Output the (X, Y) coordinate of the center of the cell containing the given text.  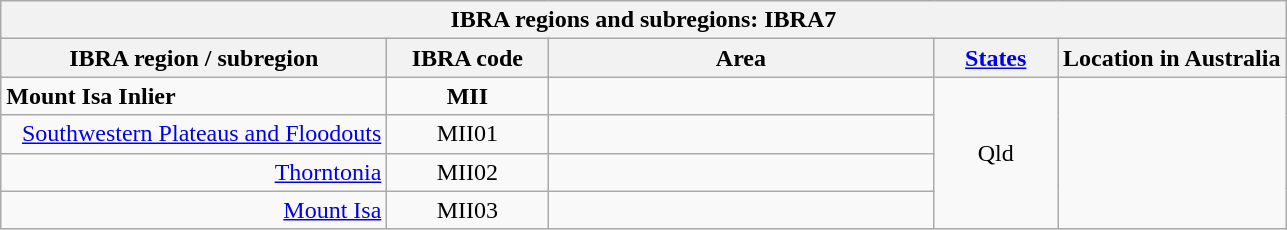
Mount Isa Inlier (194, 96)
Thorntonia (194, 172)
IBRA code (468, 58)
IBRA region / subregion (194, 58)
Mount Isa (194, 210)
Qld (996, 153)
MII03 (468, 210)
Southwestern Plateaus and Floodouts (194, 134)
Area (741, 58)
Location in Australia (1172, 58)
MII01 (468, 134)
IBRA regions and subregions: IBRA7 (644, 20)
MII (468, 96)
MII02 (468, 172)
States (996, 58)
